Provide the [x, y] coordinate of the cell's center where the given text is located.  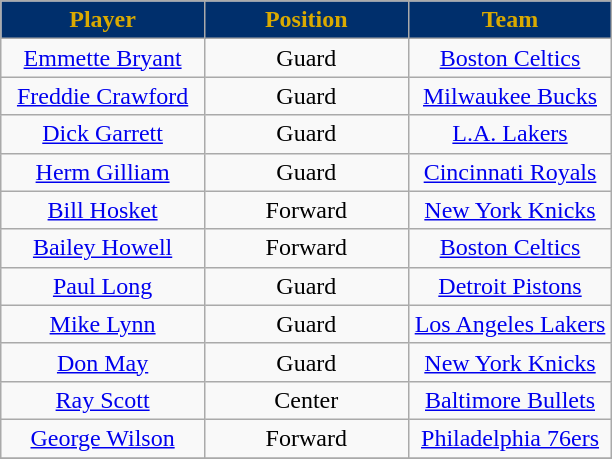
Philadelphia 76ers [510, 438]
Ray Scott [103, 400]
Center [306, 400]
Bailey Howell [103, 248]
Herm Gilliam [103, 172]
Team [510, 20]
Cincinnati Royals [510, 172]
Los Angeles Lakers [510, 324]
Position [306, 20]
Dick Garrett [103, 134]
Paul Long [103, 286]
Player [103, 20]
Milwaukee Bucks [510, 96]
Emmette Bryant [103, 58]
L.A. Lakers [510, 134]
Detroit Pistons [510, 286]
Freddie Crawford [103, 96]
Bill Hosket [103, 210]
Baltimore Bullets [510, 400]
Mike Lynn [103, 324]
George Wilson [103, 438]
Don May [103, 362]
